Return the (x, y) coordinate for the center point of the cell that contains the specified text.  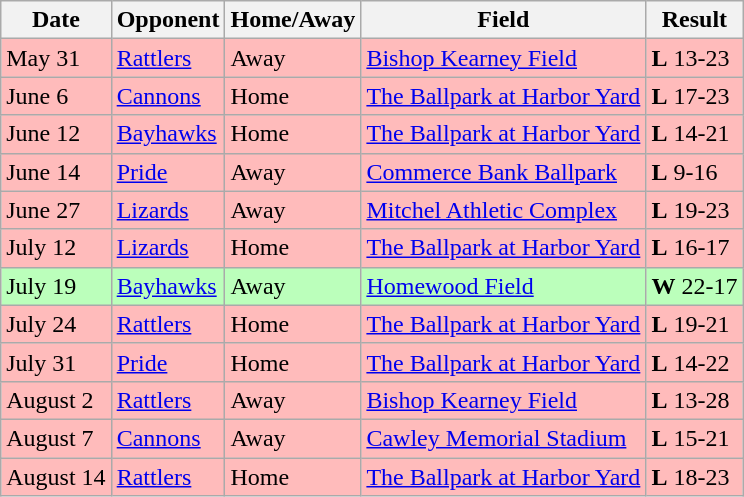
August 2 (56, 400)
Cawley Memorial Stadium (504, 438)
L 9-16 (694, 172)
Opponent (168, 20)
Field (504, 20)
L 14-21 (694, 134)
June 12 (56, 134)
August 7 (56, 438)
August 14 (56, 477)
May 31 (56, 58)
July 31 (56, 362)
Home/Away (293, 20)
L 19-21 (694, 324)
L 18-23 (694, 477)
L 17-23 (694, 96)
July 12 (56, 248)
W 22-17 (694, 286)
L 19-23 (694, 210)
L 15-21 (694, 438)
L 13-23 (694, 58)
L 14-22 (694, 362)
L 13-28 (694, 400)
Commerce Bank Ballpark (504, 172)
June 6 (56, 96)
July 19 (56, 286)
June 27 (56, 210)
Mitchel Athletic Complex (504, 210)
Date (56, 20)
June 14 (56, 172)
L 16-17 (694, 248)
Homewood Field (504, 286)
July 24 (56, 324)
Result (694, 20)
